Capture the cell that displays the provided text and extract its (X, Y) central coordinate. 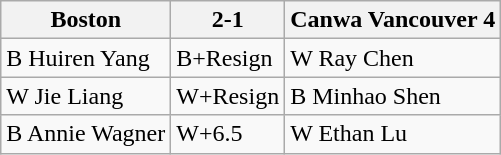
W+6.5 (228, 134)
Boston (86, 20)
Canwa Vancouver 4 (393, 20)
B Minhao Shen (393, 96)
B+Resign (228, 58)
W Ray Chen (393, 58)
B Annie Wagner (86, 134)
W Ethan Lu (393, 134)
2-1 (228, 20)
W+Resign (228, 96)
W Jie Liang (86, 96)
B Huiren Yang (86, 58)
